Scan for the cell matching the given text and deliver its (x, y) coordinate at center. 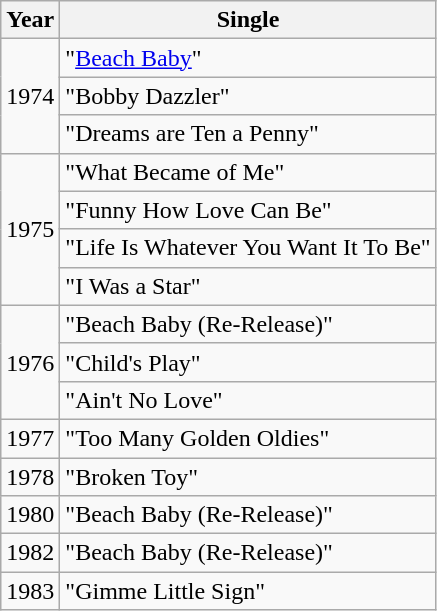
"Funny How Love Can Be" (248, 210)
"Beach Baby" (248, 58)
"I Was a Star" (248, 286)
1975 (30, 229)
1974 (30, 96)
1977 (30, 438)
Single (248, 20)
1982 (30, 553)
"What Became of Me" (248, 172)
1978 (30, 477)
"Broken Toy" (248, 477)
"Bobby Dazzler" (248, 96)
1980 (30, 515)
1976 (30, 362)
"Ain't No Love" (248, 400)
1983 (30, 591)
"Dreams are Ten a Penny" (248, 134)
"Too Many Golden Oldies" (248, 438)
Year (30, 20)
"Child's Play" (248, 362)
"Gimme Little Sign" (248, 591)
"Life Is Whatever You Want It To Be" (248, 248)
